Detect which cell encompasses the target text, then output its [X, Y] center coordinate. 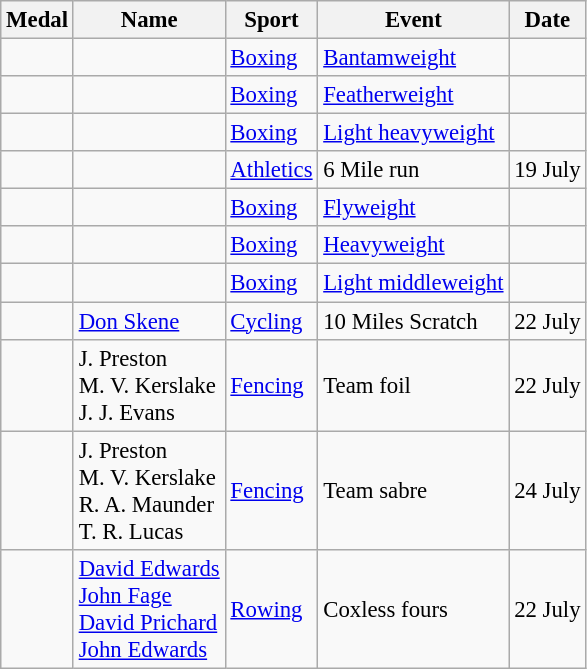
Light middleweight [414, 283]
Flyweight [414, 208]
Event [414, 20]
David EdwardsJohn FageDavid Prichard John Edwards [149, 608]
Featherweight [414, 95]
Heavyweight [414, 245]
Athletics [272, 170]
J. PrestonM. V. Kerslake J. J. Evans [149, 385]
6 Mile run [414, 170]
Team sabre [414, 490]
Bantamweight [414, 58]
Rowing [272, 608]
Cycling [272, 321]
Name [149, 20]
24 July [548, 490]
19 July [548, 170]
Coxless fours [414, 608]
J. PrestonM. V. Kerslake R. A. MaunderT. R. Lucas [149, 490]
Team foil [414, 385]
10 Miles Scratch [414, 321]
Light heavyweight [414, 133]
Don Skene [149, 321]
Date [548, 20]
Medal [38, 20]
Sport [272, 20]
